Extract the (x, y) coordinate from the center of the cell holding the provided text.  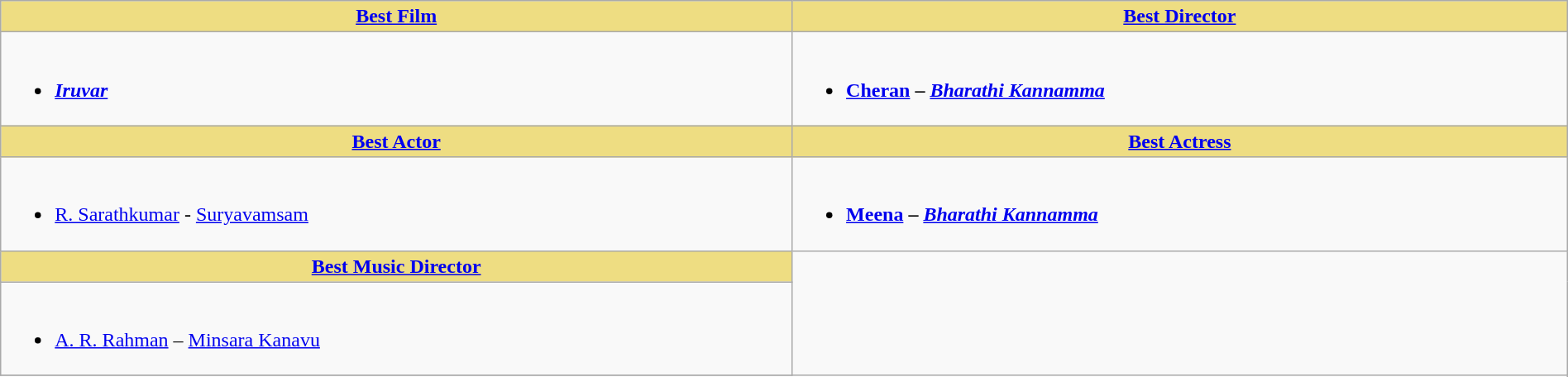
Best Music Director (397, 266)
Best Actor (397, 141)
Best Director (1180, 17)
Meena – Bharathi Kannamma (1180, 203)
Cheran – Bharathi Kannamma (1180, 79)
Best Film (397, 17)
R. Sarathkumar - Suryavamsam (397, 203)
Best Actress (1180, 141)
A. R. Rahman – Minsara Kanavu (397, 329)
Iruvar (397, 79)
